Determine the [X, Y] coordinate at the center of the cell enclosing the given text.  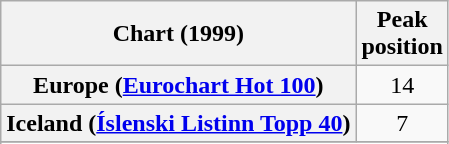
Peakposition [402, 34]
14 [402, 85]
Europe (Eurochart Hot 100) [178, 85]
7 [402, 123]
Chart (1999) [178, 34]
Iceland (Íslenski Listinn Topp 40) [178, 123]
